Search for the cell housing the specified text and yield its (X, Y) center coordinate. 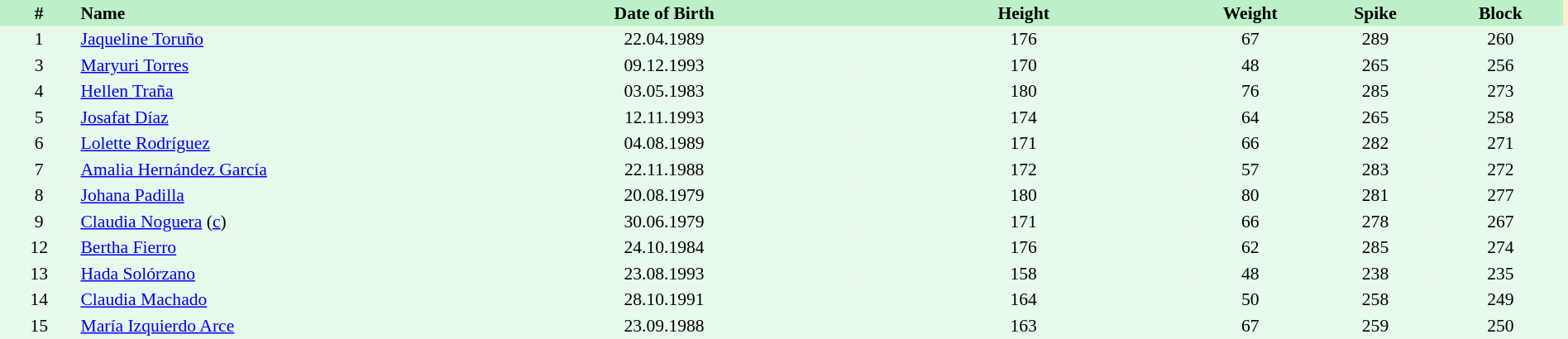
274 (1500, 248)
13 (39, 274)
15 (39, 326)
Claudia Noguera (c) (273, 222)
278 (1374, 222)
289 (1374, 40)
163 (1024, 326)
62 (1250, 248)
Maryuri Torres (273, 65)
5 (39, 117)
22.11.1988 (664, 169)
Weight (1250, 13)
9 (39, 222)
Block (1500, 13)
14 (39, 299)
24.10.1984 (664, 248)
260 (1500, 40)
03.05.1983 (664, 91)
30.06.1979 (664, 222)
256 (1500, 65)
174 (1024, 117)
23.09.1988 (664, 326)
1 (39, 40)
164 (1024, 299)
Date of Birth (664, 13)
12.11.1993 (664, 117)
277 (1500, 195)
20.08.1979 (664, 195)
80 (1250, 195)
158 (1024, 274)
281 (1374, 195)
250 (1500, 326)
Bertha Fierro (273, 248)
23.08.1993 (664, 274)
172 (1024, 169)
235 (1500, 274)
22.04.1989 (664, 40)
Height (1024, 13)
170 (1024, 65)
09.12.1993 (664, 65)
Spike (1374, 13)
Claudia Machado (273, 299)
76 (1250, 91)
238 (1374, 274)
3 (39, 65)
64 (1250, 117)
249 (1500, 299)
Hada Solórzano (273, 274)
57 (1250, 169)
8 (39, 195)
6 (39, 144)
4 (39, 91)
04.08.1989 (664, 144)
Jaqueline Toruño (273, 40)
283 (1374, 169)
282 (1374, 144)
Josafat Díaz (273, 117)
273 (1500, 91)
7 (39, 169)
Hellen Traña (273, 91)
267 (1500, 222)
28.10.1991 (664, 299)
12 (39, 248)
Name (273, 13)
Johana Padilla (273, 195)
# (39, 13)
Lolette Rodríguez (273, 144)
Amalia Hernández García (273, 169)
272 (1500, 169)
María Izquierdo Arce (273, 326)
259 (1374, 326)
50 (1250, 299)
271 (1500, 144)
